From the cell containing the given text, extract its center point as (X, Y) coordinate. 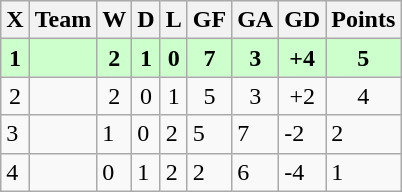
GF (209, 20)
X (15, 20)
Team (63, 20)
W (114, 20)
+4 (302, 58)
-4 (302, 172)
GD (302, 20)
+2 (302, 96)
GA (256, 20)
6 (256, 172)
-2 (302, 134)
L (174, 20)
D (146, 20)
Points (364, 20)
